Pinpoint the cell where the given text exists, returning its [x, y] midpoint coordinate. 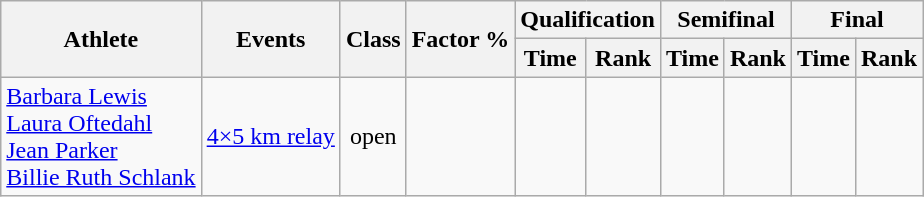
Semifinal [726, 20]
4×5 km relay [270, 136]
Factor % [460, 39]
Final [858, 20]
Barbara Lewis Laura Oftedahl Jean Parker Billie Ruth Schlank [101, 136]
Athlete [101, 39]
Events [270, 39]
Qualification [588, 20]
open [373, 136]
Class [373, 39]
